Extract the [X, Y] coordinate from the center of the cell holding the provided text.  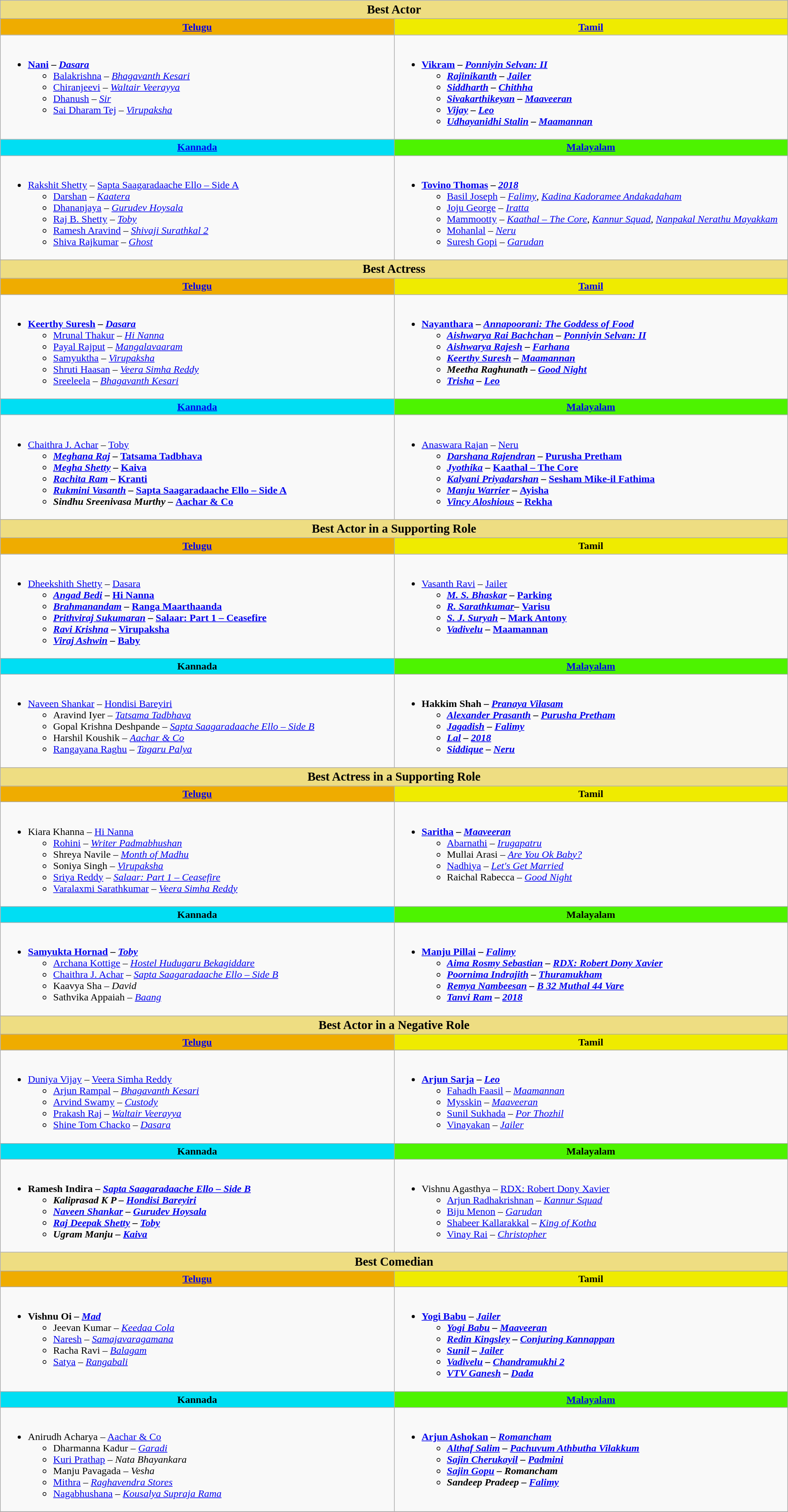
Best Actress [394, 269]
Duniya Vijay – Veera Simha ReddyArjun Rampal – Bhagavanth KesariArvind Swamy – CustodyPrakash Raj – Waltair VeerayyaShine Tom Chacko – Dasara [197, 1096]
Saritha – MaaveeranAbarnathi – IrugapatruMullai Arasi – Are You Ok Baby?Nadhiya – Let's Get MarriedRaichal Rabecca – Good Night [591, 854]
Yogi Babu – JailerYogi Babu – MaaveeranRedin Kingsley – Conjuring KannappanSunil – JailerVadivelu – Chandramukhi 2VTV Ganesh – Dada [591, 1339]
Arjun Ashokan – RomanchamAlthaf Salim – Pachuvum Athbutha VilakkumSajin Cherukayil – PadminiSajin Gopu – RomanchamSandeep Pradeep – Falimy [591, 1460]
Vishnu Oi – MadJeevan Kumar – Keedaa ColaNaresh – SamajavaragamanaRacha Ravi – BalagamSatya – Rangabali [197, 1339]
Vasanth Ravi – JailerM. S. Bhaskar – ParkingR. Sarathkumar– VarisuS. J. Suryah – Mark AntonyVadivelu – Maamannan [591, 606]
Best Actress in a Supporting Role [394, 777]
Best Comedian [394, 1261]
Best Actor in a Supporting Role [394, 528]
Arjun Sarja – LeoFahadh Faasil – MaamannanMysskin – MaaveeranSunil Sukhada – Por ThozhilVinayakan – Jailer [591, 1096]
Hakkim Shah – Pranaya VilasamAlexander Prasanth – Purusha PrethamJagadish – FalimyLal – 2018Siddique – Neru [591, 721]
Best Actor [394, 10]
Vikram – Ponniyin Selvan: IIRajinikanth – JailerSiddharth – ChithhaSivakarthikeyan – MaaveeranVijay – LeoUdhayanidhi Stalin – Maamannan [591, 87]
Nani – DasaraBalakrishna – Bhagavanth KesariChiranjeevi – Waltair VeerayyaDhanush – SirSai Dharam Tej – Virupaksha [197, 87]
Best Actor in a Negative Role [394, 1025]
